Provide the (x, y) coordinate of the cell's center where the given text is located.  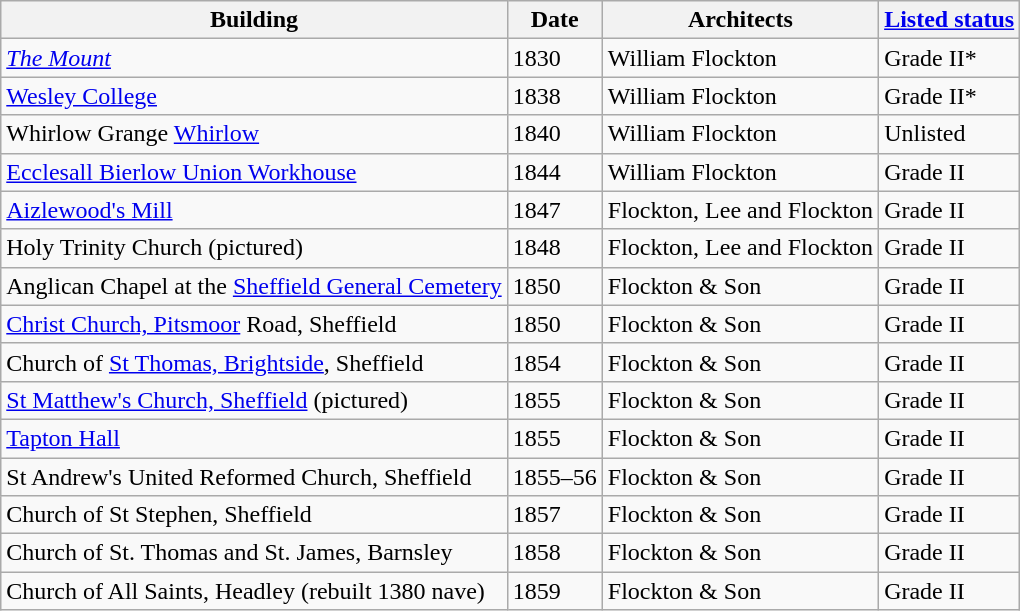
Whirlow Grange Whirlow (254, 134)
Church of St Thomas, Brightside, Sheffield (254, 362)
Architects (740, 20)
1857 (554, 515)
1830 (554, 58)
1859 (554, 591)
Church of St Stephen, Sheffield (254, 515)
Aizlewood's Mill (254, 210)
Ecclesall Bierlow Union Workhouse (254, 172)
1858 (554, 553)
1854 (554, 362)
Holy Trinity Church (pictured) (254, 248)
1848 (554, 248)
St Matthew's Church, Sheffield (pictured) (254, 400)
1847 (554, 210)
Church of All Saints, Headley (rebuilt 1380 nave) (254, 591)
1840 (554, 134)
Christ Church, Pitsmoor Road, Sheffield (254, 324)
1838 (554, 96)
Listed status (950, 20)
Wesley College (254, 96)
1855–56 (554, 477)
Building (254, 20)
1844 (554, 172)
Church of St. Thomas and St. James, Barnsley (254, 553)
Date (554, 20)
Tapton Hall (254, 438)
The Mount (254, 58)
St Andrew's United Reformed Church, Sheffield (254, 477)
Unlisted (950, 134)
Anglican Chapel at the Sheffield General Cemetery (254, 286)
